Pinpoint the cell where the given text exists, returning its [x, y] midpoint coordinate. 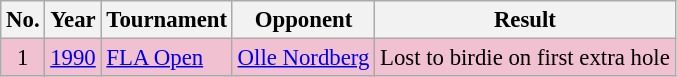
FLA Open [166, 58]
1 [23, 58]
Result [525, 20]
Opponent [303, 20]
Olle Nordberg [303, 58]
Tournament [166, 20]
Lost to birdie on first extra hole [525, 58]
1990 [73, 58]
Year [73, 20]
No. [23, 20]
